Return the (x, y) coordinate for the center point of the cell that contains the specified text.  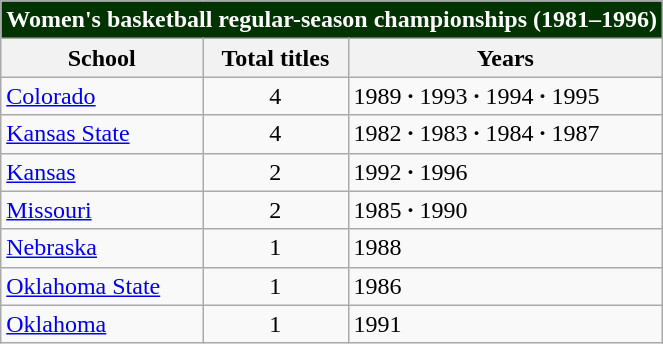
1986 (506, 286)
1991 (506, 324)
1985 · 1990 (506, 210)
1992 · 1996 (506, 172)
Oklahoma (102, 324)
Oklahoma State (102, 286)
Total titles (276, 58)
School (102, 58)
1988 (506, 248)
1989 · 1993 · 1994 · 1995 (506, 96)
Colorado (102, 96)
Years (506, 58)
Kansas (102, 172)
Kansas State (102, 134)
Nebraska (102, 248)
Missouri (102, 210)
Women's basketball regular-season championships (1981–1996) (332, 20)
1982 · 1983 · 1984 · 1987 (506, 134)
